Return the [X, Y] coordinate for the center point of the cell that contains the specified text.  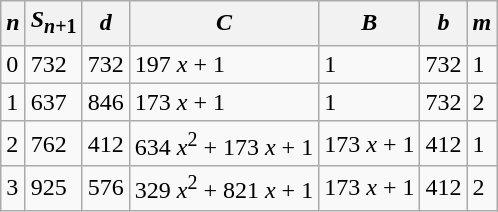
576 [106, 188]
637 [54, 102]
634 x2 + 173 x + 1 [224, 144]
197 x + 1 [224, 64]
B [370, 23]
762 [54, 144]
329 x2 + 821 x + 1 [224, 188]
846 [106, 102]
0 [13, 64]
C [224, 23]
925 [54, 188]
n [13, 23]
m [482, 23]
Sn+1 [54, 23]
b [444, 23]
3 [13, 188]
d [106, 23]
